Return [x, y] of the center of cell containing provided text 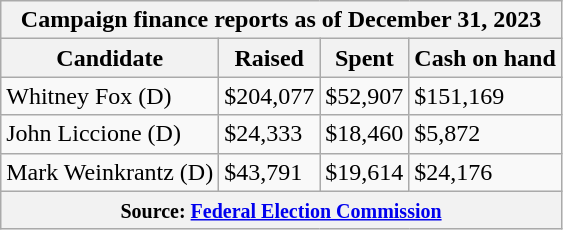
Raised [270, 58]
Spent [364, 58]
Mark Weinkrantz (D) [110, 172]
$24,176 [485, 172]
$52,907 [364, 96]
Cash on hand [485, 58]
$19,614 [364, 172]
$43,791 [270, 172]
Campaign finance reports as of December 31, 2023 [282, 20]
$204,077 [270, 96]
Whitney Fox (D) [110, 96]
$151,169 [485, 96]
$18,460 [364, 134]
Source: Federal Election Commission [282, 210]
Candidate [110, 58]
John Liccione (D) [110, 134]
$5,872 [485, 134]
$24,333 [270, 134]
